Determine the [X, Y] coordinate at the center of the cell enclosing the given text.  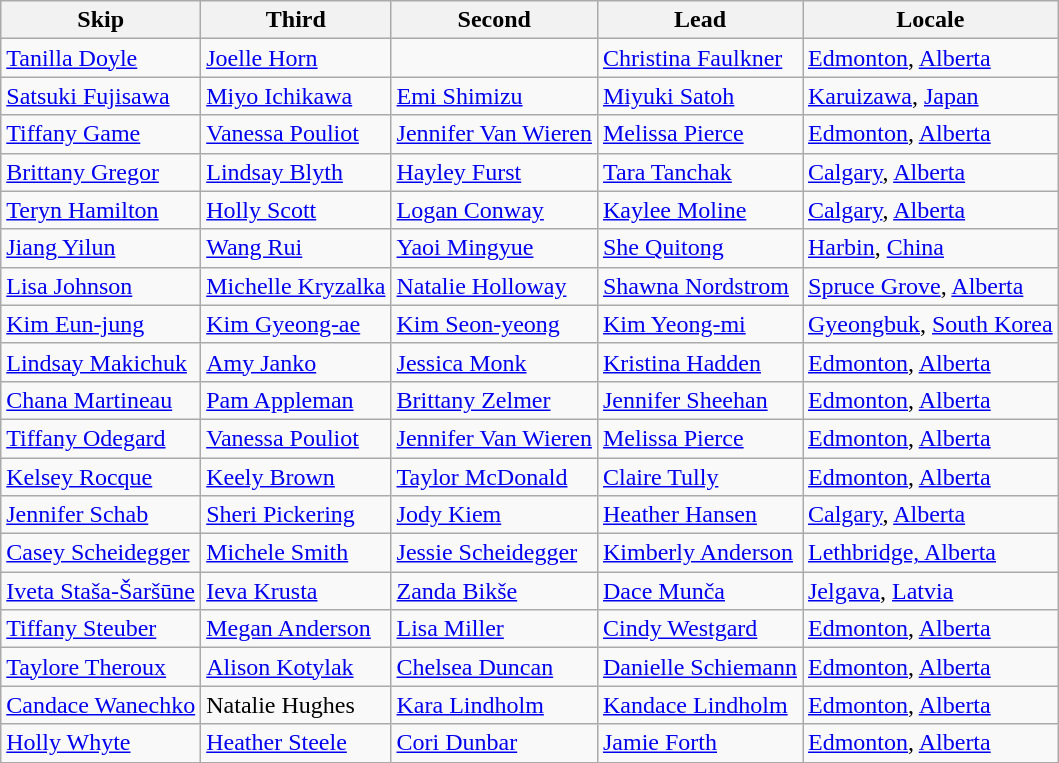
Lindsay Makichuk [101, 362]
Holly Scott [296, 210]
Tara Tanchak [700, 172]
Christina Faulkner [700, 58]
Sheri Pickering [296, 515]
Kaylee Moline [700, 210]
Taylore Theroux [101, 667]
Jiang Yilun [101, 248]
Hayley Furst [494, 172]
Chana Martineau [101, 400]
Dace Munča [700, 591]
Jessie Scheidegger [494, 553]
Tiffany Steuber [101, 629]
Kimberly Anderson [700, 553]
Keely Brown [296, 477]
Third [296, 20]
Taylor McDonald [494, 477]
Emi Shimizu [494, 96]
Kim Eun-jung [101, 324]
Lindsay Blyth [296, 172]
Jennifer Sheehan [700, 400]
Brittany Gregor [101, 172]
Satsuki Fujisawa [101, 96]
Amy Janko [296, 362]
Iveta Staša-Šaršūne [101, 591]
Karuizawa, Japan [930, 96]
Kara Lindholm [494, 705]
Lisa Miller [494, 629]
Jelgava, Latvia [930, 591]
Kelsey Rocque [101, 477]
Brittany Zelmer [494, 400]
Zanda Bikše [494, 591]
Jessica Monk [494, 362]
Miyuki Satoh [700, 96]
Wang Rui [296, 248]
Lethbridge, Alberta [930, 553]
Shawna Nordstrom [700, 286]
Heather Steele [296, 743]
Logan Conway [494, 210]
Candace Wanechko [101, 705]
Megan Anderson [296, 629]
Locale [930, 20]
Claire Tully [700, 477]
Kim Yeong-mi [700, 324]
Jody Kiem [494, 515]
She Quitong [700, 248]
Casey Scheidegger [101, 553]
Jamie Forth [700, 743]
Miyo Ichikawa [296, 96]
Natalie Hughes [296, 705]
Kim Seon-yeong [494, 324]
Alison Kotylak [296, 667]
Spruce Grove, Alberta [930, 286]
Michele Smith [296, 553]
Holly Whyte [101, 743]
Ieva Krusta [296, 591]
Cindy Westgard [700, 629]
Teryn Hamilton [101, 210]
Tiffany Game [101, 134]
Kandace Lindholm [700, 705]
Heather Hansen [700, 515]
Lead [700, 20]
Danielle Schiemann [700, 667]
Chelsea Duncan [494, 667]
Lisa Johnson [101, 286]
Cori Dunbar [494, 743]
Harbin, China [930, 248]
Joelle Horn [296, 58]
Yaoi Mingyue [494, 248]
Tanilla Doyle [101, 58]
Kim Gyeong-ae [296, 324]
Michelle Kryzalka [296, 286]
Kristina Hadden [700, 362]
Gyeongbuk, South Korea [930, 324]
Skip [101, 20]
Second [494, 20]
Tiffany Odegard [101, 438]
Jennifer Schab [101, 515]
Pam Appleman [296, 400]
Natalie Holloway [494, 286]
